Provide the (X, Y) coordinate of the cell's center where the given text is located.  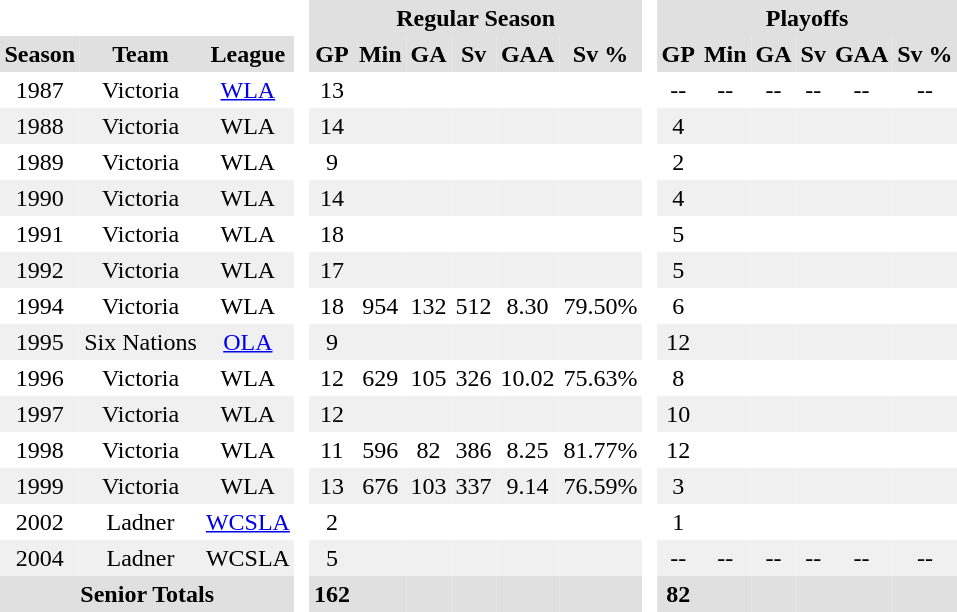
1996 (40, 378)
162 (332, 594)
11 (332, 450)
1995 (40, 342)
10 (678, 414)
1988 (40, 126)
OLA (248, 342)
Season (40, 54)
103 (428, 486)
9.14 (528, 486)
2002 (40, 522)
79.50% (600, 306)
81.77% (600, 450)
10.02 (528, 378)
League (248, 54)
1997 (40, 414)
8 (678, 378)
1990 (40, 198)
2004 (40, 558)
386 (474, 450)
76.59% (600, 486)
8.30 (528, 306)
1999 (40, 486)
629 (380, 378)
Six Nations (141, 342)
1987 (40, 90)
1991 (40, 234)
3 (678, 486)
6 (678, 306)
132 (428, 306)
75.63% (600, 378)
596 (380, 450)
1994 (40, 306)
8.25 (528, 450)
337 (474, 486)
17 (332, 270)
1 (678, 522)
326 (474, 378)
Team (141, 54)
105 (428, 378)
676 (380, 486)
Regular Season (476, 18)
1998 (40, 450)
Playoffs (807, 18)
512 (474, 306)
1989 (40, 162)
1992 (40, 270)
Senior Totals (147, 594)
954 (380, 306)
